Find where the given text appears and provide that cell's center as (x, y) coordinate. 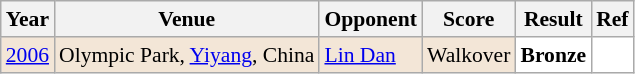
Opponent (370, 19)
Result (553, 19)
2006 (28, 55)
Year (28, 19)
Lin Dan (370, 55)
Venue (186, 19)
Olympic Park, Yiyang, China (186, 55)
Score (469, 19)
Walkover (469, 55)
Bronze (553, 55)
Ref (612, 19)
